Provide the (x, y) coordinate of the cell's center where the given text is located.  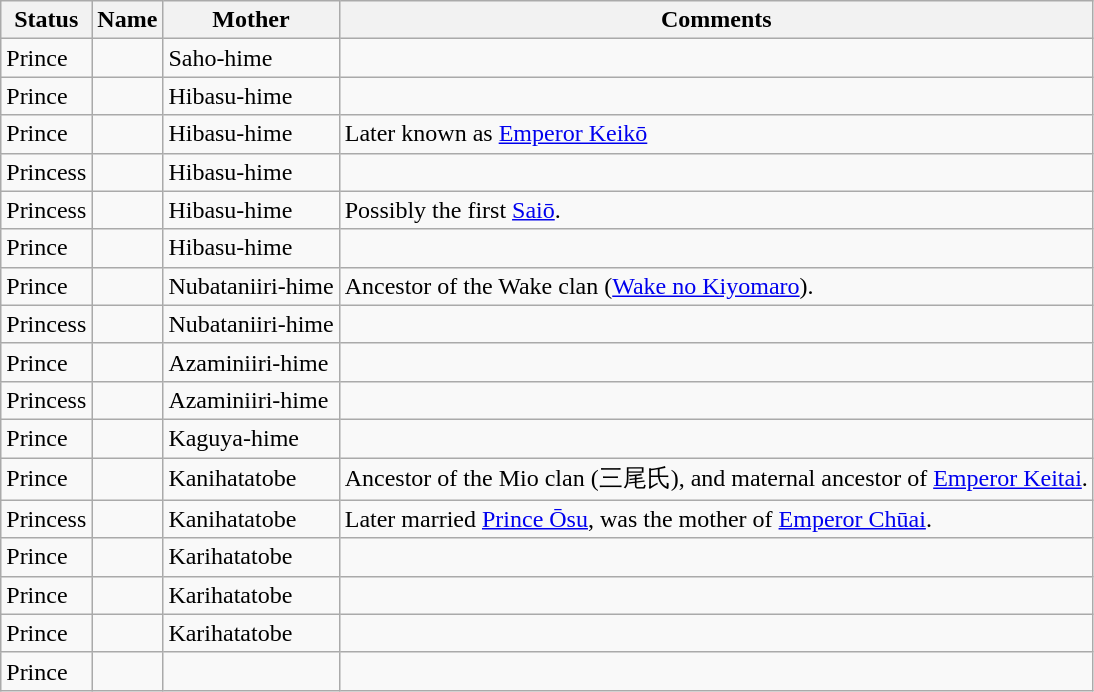
Possibly the first Saiō. (716, 210)
Later married Prince Ōsu, was the mother of Emperor Chūai. (716, 519)
Name (128, 20)
Status (46, 20)
Ancestor of the Mio clan (三尾氏), and maternal ancestor of Emperor Keitai. (716, 480)
Mother (251, 20)
Ancestor of the Wake clan (Wake no Kiyomaro). (716, 286)
Saho-hime (251, 58)
Kaguya-hime (251, 438)
Comments (716, 20)
Later known as Emperor Keikō (716, 134)
